Find where the given text appears and provide that cell's center as [x, y] coordinate. 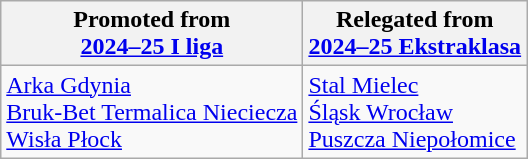
Stal Mielec Śląsk Wrocław Puszcza Niepołomice [415, 112]
Promoted from2024–25 I liga [152, 34]
Relegated from2024–25 Ekstraklasa [415, 34]
Arka Gdynia Bruk-Bet Termalica Nieciecza Wisła Płock [152, 112]
